Provide the [x, y] coordinate of the cell's center where the given text is located.  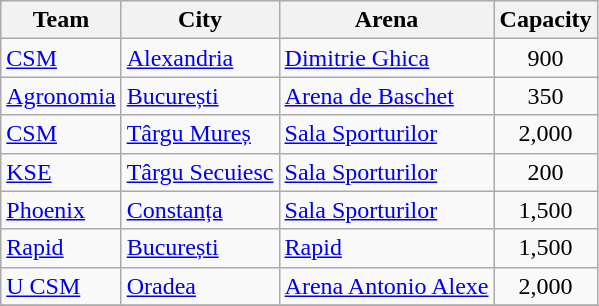
Agronomia [61, 96]
Constanța [200, 210]
Phoenix [61, 210]
City [200, 20]
Arena de Baschet [386, 96]
Alexandria [200, 58]
350 [546, 96]
200 [546, 172]
Team [61, 20]
Târgu Mureș [200, 134]
Oradea [200, 286]
Capacity [546, 20]
Dimitrie Ghica [386, 58]
Arena [386, 20]
Arena Antonio Alexe [386, 286]
KSE [61, 172]
900 [546, 58]
Târgu Secuiesc [200, 172]
U CSM [61, 286]
